Detect which cell encompasses the target text, then output its (x, y) center coordinate. 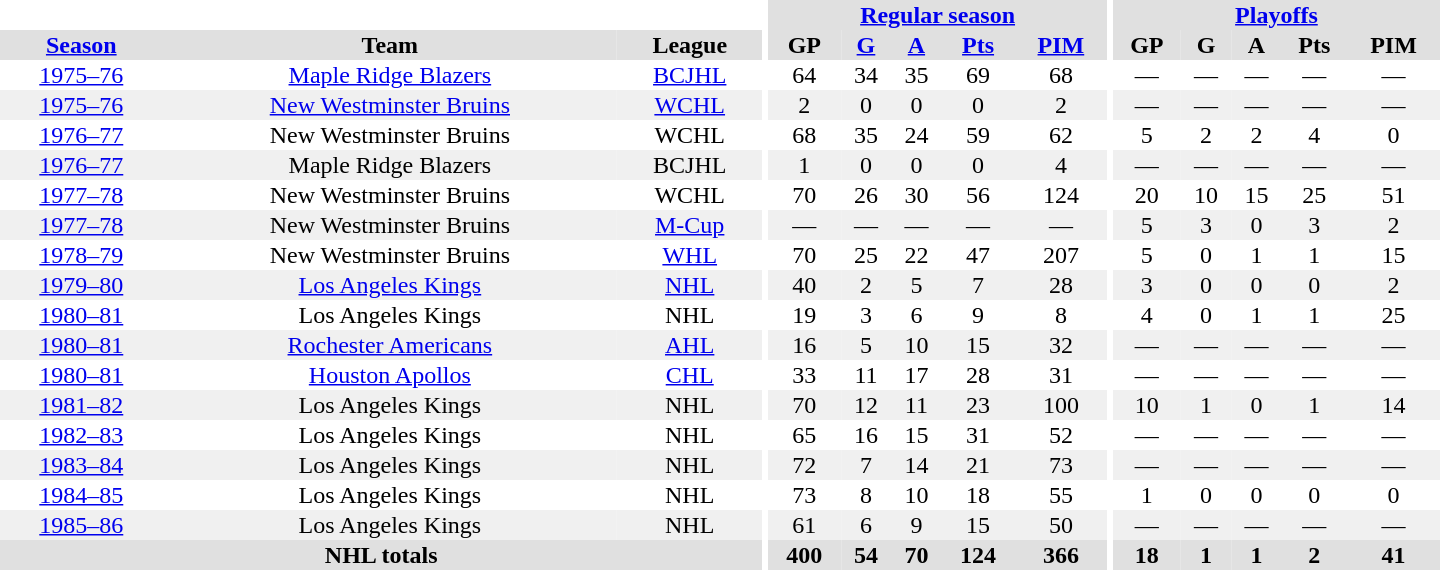
21 (978, 465)
62 (1060, 135)
47 (978, 255)
33 (804, 375)
17 (916, 375)
Rochester Americans (390, 345)
League (690, 45)
51 (1394, 195)
400 (804, 555)
50 (1060, 525)
AHL (690, 345)
69 (978, 75)
55 (1060, 495)
59 (978, 135)
1982–83 (82, 435)
23 (978, 405)
100 (1060, 405)
1981–82 (82, 405)
34 (866, 75)
12 (866, 405)
22 (916, 255)
20 (1147, 195)
Playoffs (1276, 15)
1978–79 (82, 255)
30 (916, 195)
CHL (690, 375)
54 (866, 555)
65 (804, 435)
26 (866, 195)
Houston Apollos (390, 375)
NHL totals (381, 555)
1983–84 (82, 465)
41 (1394, 555)
40 (804, 285)
Regular season (938, 15)
M-Cup (690, 225)
61 (804, 525)
366 (1060, 555)
207 (1060, 255)
72 (804, 465)
WHL (690, 255)
64 (804, 75)
Team (390, 45)
32 (1060, 345)
1979–80 (82, 285)
24 (916, 135)
1984–85 (82, 495)
19 (804, 315)
56 (978, 195)
52 (1060, 435)
Season (82, 45)
1985–86 (82, 525)
